Output the (x, y) coordinate of the center of the cell containing the given text.  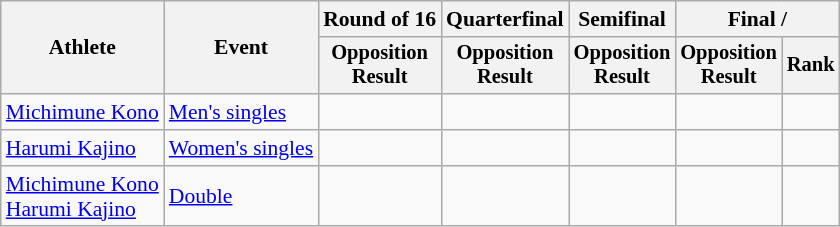
Rank (811, 66)
Athlete (82, 48)
Michimune Kono (82, 112)
Quarterfinal (505, 19)
Women's singles (241, 148)
Harumi Kajino (82, 148)
Event (241, 48)
Semifinal (622, 19)
Double (241, 196)
Final / (757, 19)
Men's singles (241, 112)
Round of 16 (380, 19)
Michimune KonoHarumi Kajino (82, 196)
